For the text-containing cell, return its midpoint in (x, y) coordinate format. 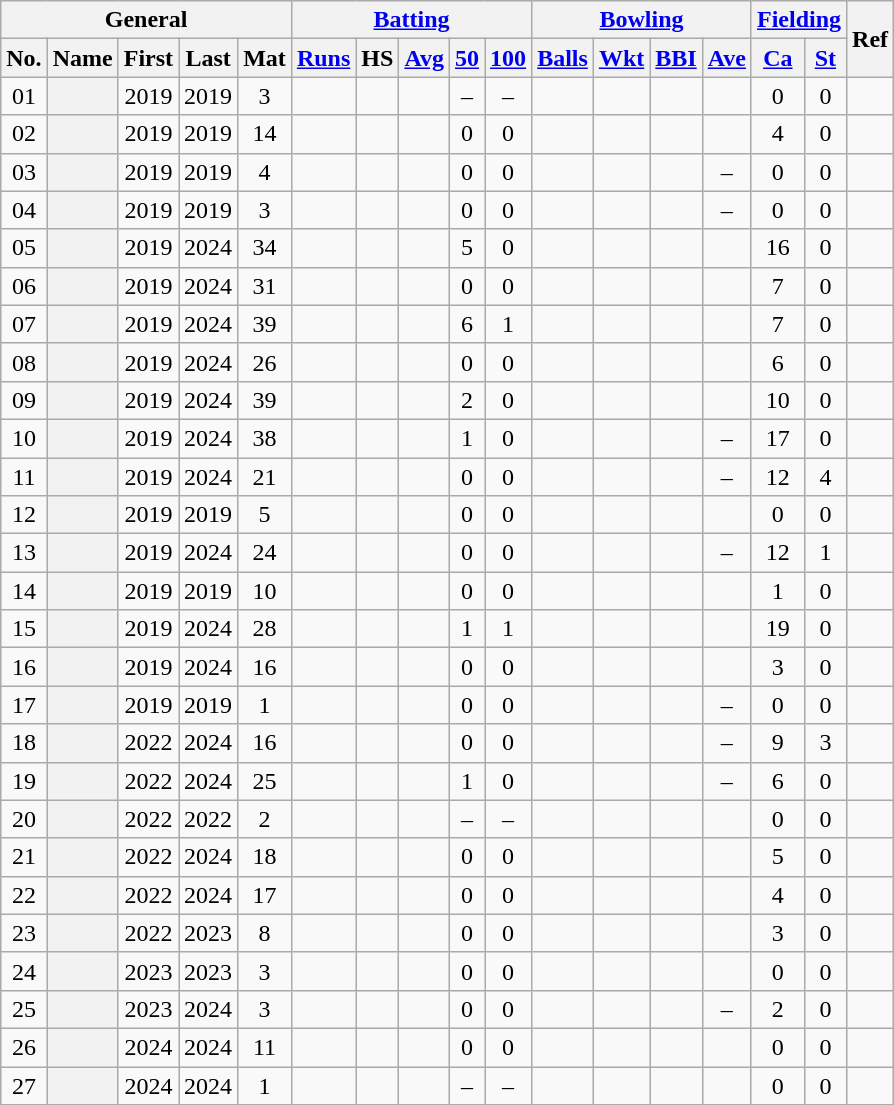
13 (24, 553)
Name (82, 58)
03 (24, 172)
20 (24, 819)
9 (778, 743)
27 (24, 1085)
08 (24, 362)
23 (24, 933)
06 (24, 286)
Ca (778, 58)
First (148, 58)
15 (24, 629)
31 (265, 286)
38 (265, 438)
50 (466, 58)
Avg (424, 58)
Bowling (642, 20)
01 (24, 96)
Balls (563, 58)
28 (265, 629)
09 (24, 400)
100 (508, 58)
BBI (676, 58)
St (825, 58)
8 (265, 933)
Fielding (798, 20)
04 (24, 210)
Mat (265, 58)
Runs (323, 58)
Last (208, 58)
No. (24, 58)
02 (24, 134)
General (146, 20)
07 (24, 324)
34 (265, 248)
HS (378, 58)
Batting (411, 20)
Wkt (621, 58)
05 (24, 248)
Ave (726, 58)
22 (24, 895)
Ref (870, 39)
